Provide the (X, Y) coordinate of the cell's center where the given text is located.  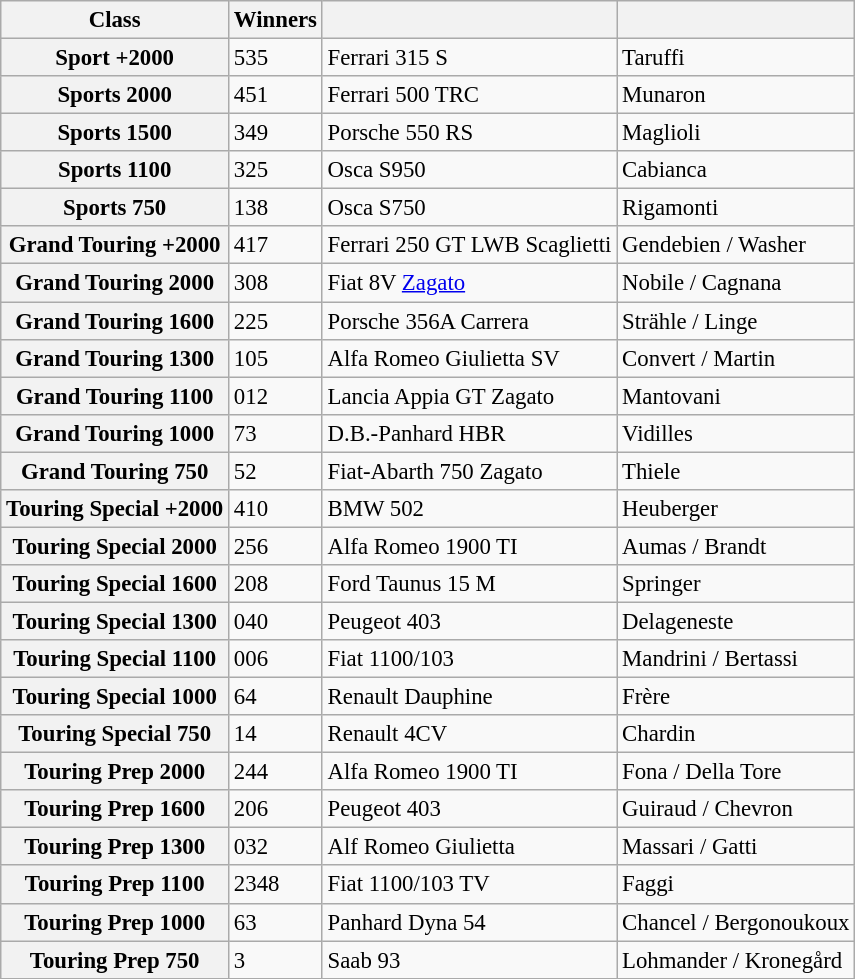
Osca S950 (469, 170)
012 (276, 396)
Ford Taunus 15 M (469, 584)
Alfa Romeo Giulietta SV (469, 358)
Porsche 356A Carrera (469, 321)
105 (276, 358)
244 (276, 772)
Aumas / Brandt (736, 546)
52 (276, 471)
Gendebien / Washer (736, 245)
73 (276, 433)
Faggi (736, 885)
417 (276, 245)
206 (276, 809)
Fona / Della Tore (736, 772)
Sports 1100 (115, 170)
Nobile / Cagnana (736, 283)
Touring Prep 750 (115, 960)
Class (115, 20)
Touring Prep 1300 (115, 847)
Sports 1500 (115, 133)
63 (276, 922)
Porsche 550 RS (469, 133)
410 (276, 509)
006 (276, 659)
208 (276, 584)
032 (276, 847)
535 (276, 58)
Chancel / Bergonoukoux (736, 922)
Ferrari 315 S (469, 58)
64 (276, 697)
Lohmander / Kronegård (736, 960)
Touring Special 1000 (115, 697)
Grand Touring 1600 (115, 321)
Grand Touring 2000 (115, 283)
Chardin (736, 734)
Grand Touring 1300 (115, 358)
Touring Special 1300 (115, 621)
14 (276, 734)
Osca S750 (469, 208)
Sports 2000 (115, 95)
Mantovani (736, 396)
Fiat 8V Zagato (469, 283)
225 (276, 321)
Cabianca (736, 170)
325 (276, 170)
BMW 502 (469, 509)
Touring Prep 1600 (115, 809)
Grand Touring 1100 (115, 396)
Taruffi (736, 58)
Strähle / Linge (736, 321)
Touring Prep 1000 (115, 922)
Touring Special 1100 (115, 659)
2348 (276, 885)
451 (276, 95)
Vidilles (736, 433)
Touring Special 1600 (115, 584)
349 (276, 133)
Ferrari 250 GT LWB Scaglietti (469, 245)
Lancia Appia GT Zagato (469, 396)
308 (276, 283)
Massari / Gatti (736, 847)
Sports 750 (115, 208)
Munaron (736, 95)
Delageneste (736, 621)
Touring Prep 2000 (115, 772)
Alf Romeo Giulietta (469, 847)
Saab 93 (469, 960)
Touring Special +2000 (115, 509)
Fiat-Abarth 750 Zagato (469, 471)
Fiat 1100/103 (469, 659)
Panhard Dyna 54 (469, 922)
Grand Touring +2000 (115, 245)
040 (276, 621)
Convert / Martin (736, 358)
Renault Dauphine (469, 697)
Touring Special 750 (115, 734)
Heuberger (736, 509)
Touring Special 2000 (115, 546)
D.B.-Panhard HBR (469, 433)
Ferrari 500 TRC (469, 95)
Springer (736, 584)
Frère (736, 697)
Grand Touring 1000 (115, 433)
Guiraud / Chevron (736, 809)
Fiat 1100/103 TV (469, 885)
Sport +2000 (115, 58)
138 (276, 208)
3 (276, 960)
Renault 4CV (469, 734)
Grand Touring 750 (115, 471)
256 (276, 546)
Rigamonti (736, 208)
Winners (276, 20)
Maglioli (736, 133)
Thiele (736, 471)
Mandrini / Bertassi (736, 659)
Touring Prep 1100 (115, 885)
